Determine the [x, y] coordinate at the center of the cell enclosing the given text.  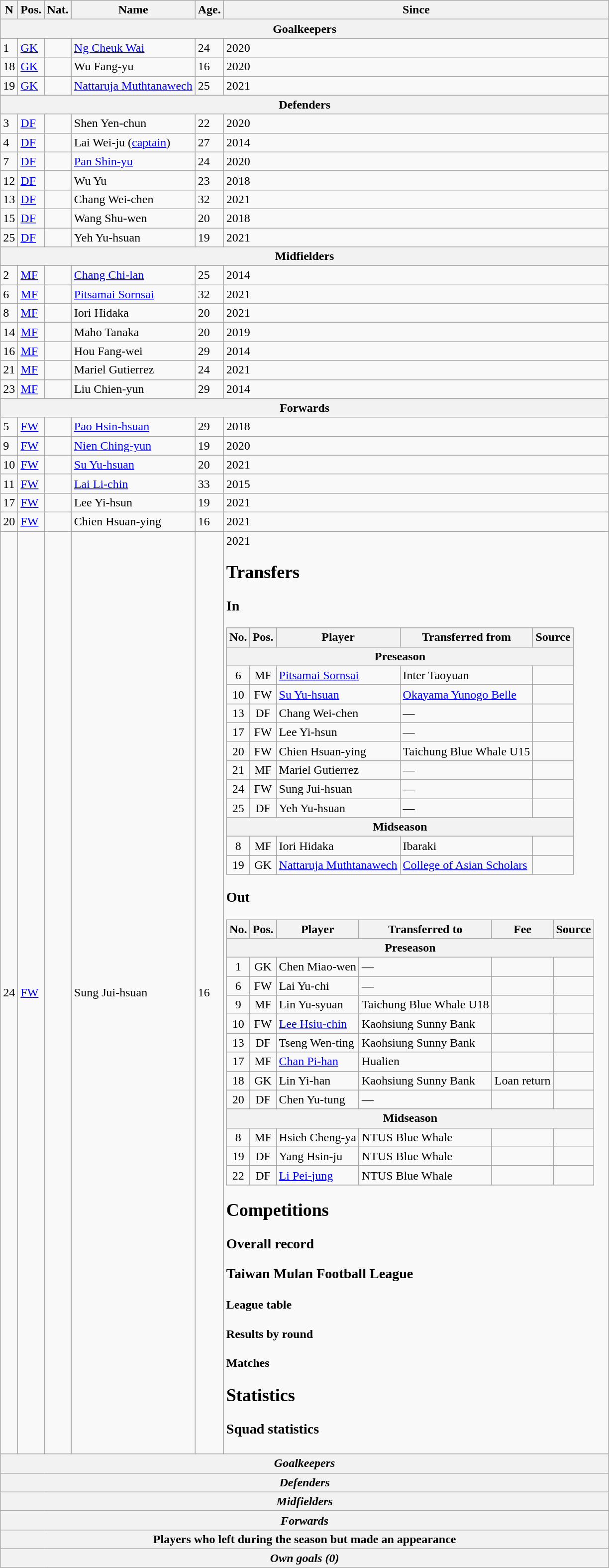
4 [9, 142]
Wu Fang-yu [133, 67]
Okayama Yunogo Belle [467, 694]
Pan Shin-yu [133, 161]
Lai Yu-chi [317, 986]
Nat. [58, 10]
Lee Hsiu-chin [317, 1024]
Players who left during the season but made an appearance [304, 1539]
7 [9, 161]
College of Asian Scholars [467, 865]
33 [209, 483]
14 [9, 332]
11 [9, 483]
Since [416, 10]
Lai Wei-ju (captain) [133, 142]
Liu Chien-yun [133, 389]
Hou Fang-wei [133, 351]
Transferred from [467, 637]
Li Pei-jung [317, 1175]
Hualien [425, 1062]
Loan return [522, 1081]
Lin Yi-han [317, 1081]
27 [209, 142]
Lin Yu-syuan [317, 1005]
3 [9, 123]
Taichung Blue Whale U18 [425, 1005]
Taichung Blue Whale U15 [467, 751]
Wang Shu-wen [133, 218]
N [9, 10]
Chan Pi-han [317, 1062]
Wu Yu [133, 180]
Nien Ching-yun [133, 446]
15 [9, 218]
Inter Taoyuan [467, 675]
Fee [522, 929]
2019 [416, 332]
Pao Hsin-hsuan [133, 427]
Ibaraki [467, 846]
Transferred to [425, 929]
Chen Yu-tung [317, 1099]
Own goals (0) [304, 1558]
Lai Li-chin [133, 483]
Chen Miao-wen [317, 967]
12 [9, 180]
Shen Yen-chun [133, 123]
2015 [416, 483]
Chang Chi-lan [133, 275]
Age. [209, 10]
Yang Hsin-ju [317, 1156]
5 [9, 427]
Name [133, 10]
Ng Cheuk Wai [133, 48]
Hsieh Cheng-ya [317, 1137]
Maho Tanaka [133, 332]
2 [9, 275]
Tseng Wen-ting [317, 1043]
